Extract the [x, y] coordinate from the center of the cell holding the provided text.  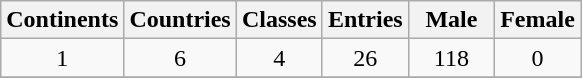
Classes [279, 20]
4 [279, 58]
1 [62, 58]
Entries [365, 20]
Female [537, 20]
26 [365, 58]
Continents [62, 20]
118 [451, 58]
Male [451, 20]
Countries [180, 20]
0 [537, 58]
6 [180, 58]
